Output the (x, y) coordinate of the center of the cell containing the given text.  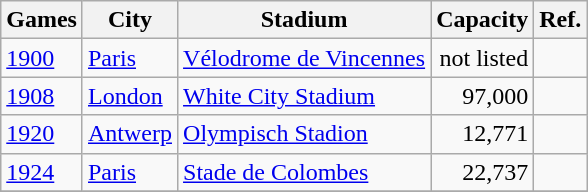
Antwerp (130, 134)
1924 (42, 172)
12,771 (482, 134)
1900 (42, 58)
1920 (42, 134)
1908 (42, 96)
Games (42, 20)
Olympisch Stadion (304, 134)
London (130, 96)
Capacity (482, 20)
City (130, 20)
97,000 (482, 96)
not listed (482, 58)
22,737 (482, 172)
Vélodrome de Vincennes (304, 58)
Stadium (304, 20)
Ref. (560, 20)
Stade de Colombes (304, 172)
White City Stadium (304, 96)
